Provide the [x, y] coordinate of the cell's center where the given text is located.  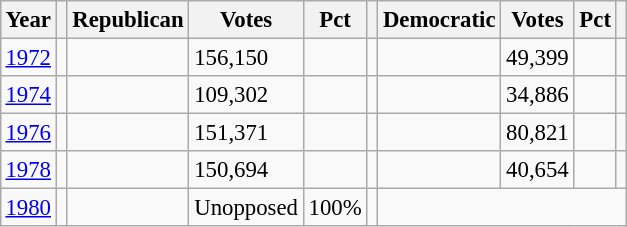
151,371 [246, 133]
34,886 [538, 95]
109,302 [246, 95]
49,399 [538, 57]
Year [28, 20]
1978 [28, 170]
Democratic [440, 20]
1980 [28, 208]
Unopposed [246, 208]
Republican [128, 20]
150,694 [246, 170]
1974 [28, 95]
100% [335, 208]
80,821 [538, 133]
1976 [28, 133]
1972 [28, 57]
40,654 [538, 170]
156,150 [246, 57]
